From the cell containing the given text, extract its center point as (x, y) coordinate. 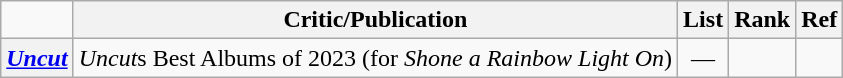
Ref (820, 20)
— (704, 58)
Rank (762, 20)
Uncut (37, 58)
Critic/Publication (375, 20)
List (704, 20)
Uncuts Best Albums of 2023 (for Shone a Rainbow Light On) (375, 58)
